For the text-containing cell, return its midpoint in (x, y) coordinate format. 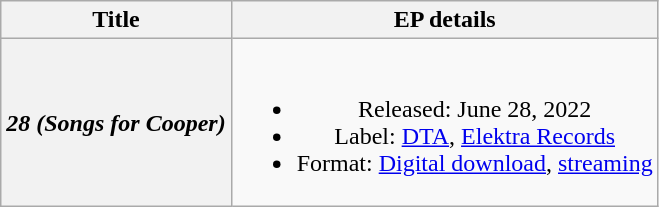
Title (116, 20)
EP details (444, 20)
Released: June 28, 2022Label: DTA, Elektra RecordsFormat: Digital download, streaming (444, 122)
28 (Songs for Cooper) (116, 122)
